Search for the cell housing the specified text and yield its [x, y] center coordinate. 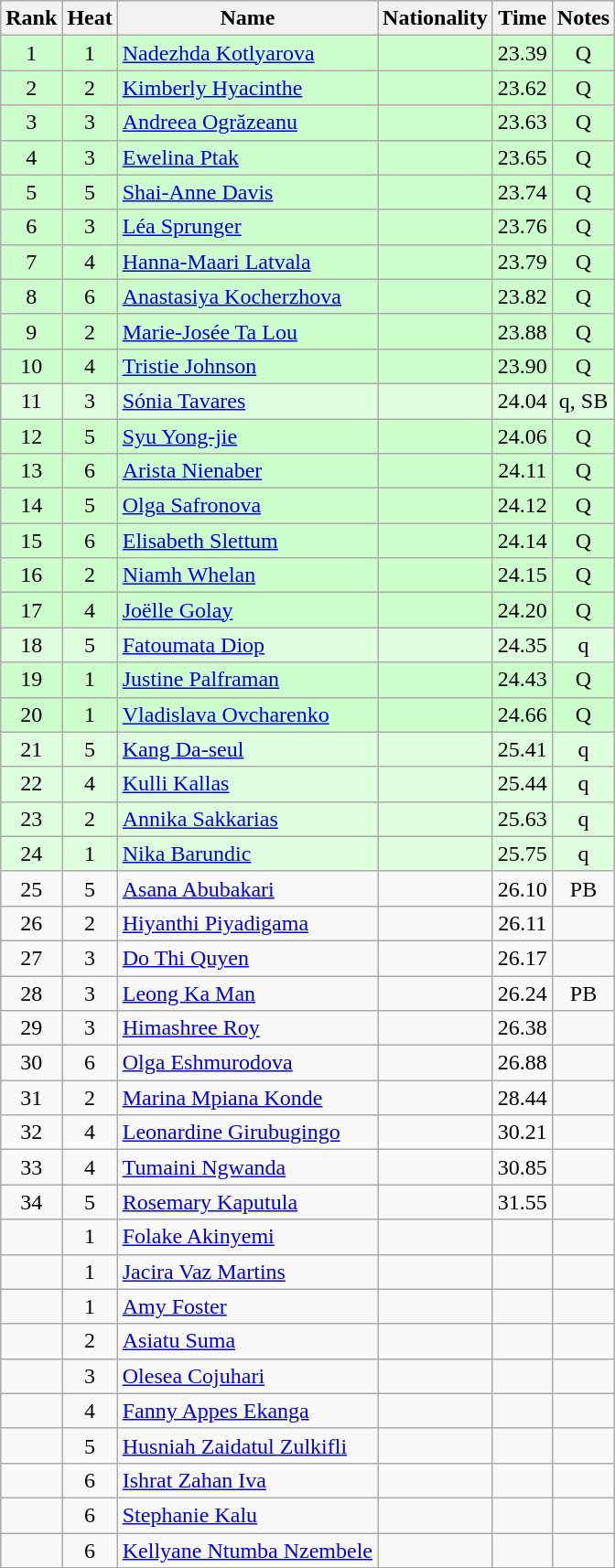
25.41 [522, 749]
23.39 [522, 53]
26.17 [522, 958]
23.63 [522, 123]
31.55 [522, 1202]
Kulli Kallas [247, 784]
Fatoumata Diop [247, 645]
Leonardine Girubugingo [247, 1133]
Joëlle Golay [247, 610]
Anastasiya Kocherzhova [247, 296]
13 [31, 471]
Kimberly Hyacinthe [247, 88]
Leong Ka Man [247, 993]
Asiatu Suma [247, 1341]
Sónia Tavares [247, 401]
23.82 [522, 296]
24.43 [522, 680]
Do Thi Quyen [247, 958]
25.75 [522, 854]
10 [31, 366]
16 [31, 575]
Léa Sprunger [247, 227]
30 [31, 1063]
Fanny Appes Ekanga [247, 1411]
24.20 [522, 610]
Nadezhda Kotlyarova [247, 53]
23.76 [522, 227]
Tumaini Ngwanda [247, 1167]
9 [31, 331]
27 [31, 958]
Jacira Vaz Martins [247, 1272]
23.62 [522, 88]
Time [522, 18]
Marie-Josée Ta Lou [247, 331]
7 [31, 262]
Rosemary Kaputula [247, 1202]
28 [31, 993]
31 [31, 1098]
23 [31, 819]
12 [31, 436]
24.14 [522, 541]
24.15 [522, 575]
Asana Abubakari [247, 888]
23.90 [522, 366]
32 [31, 1133]
Arista Nienaber [247, 471]
28.44 [522, 1098]
Andreea Ogrăzeanu [247, 123]
23.74 [522, 192]
19 [31, 680]
Heat [90, 18]
33 [31, 1167]
Elisabeth Slettum [247, 541]
24.12 [522, 506]
24 [31, 854]
26.38 [522, 1028]
26.88 [522, 1063]
Syu Yong-jie [247, 436]
Hanna-Maari Latvala [247, 262]
15 [31, 541]
Ewelina Ptak [247, 157]
21 [31, 749]
Kellyane Ntumba Nzembele [247, 1551]
17 [31, 610]
26.10 [522, 888]
24.04 [522, 401]
Tristie Johnson [247, 366]
26 [31, 923]
26.24 [522, 993]
Ishrat Zahan Iva [247, 1480]
24.35 [522, 645]
23.88 [522, 331]
34 [31, 1202]
Kang Da-seul [247, 749]
Nationality [436, 18]
8 [31, 296]
23.65 [522, 157]
Olga Eshmurodova [247, 1063]
30.85 [522, 1167]
Notes [583, 18]
Husniah Zaidatul Zulkifli [247, 1445]
22 [31, 784]
Rank [31, 18]
Niamh Whelan [247, 575]
18 [31, 645]
Olga Safronova [247, 506]
30.21 [522, 1133]
23.79 [522, 262]
Hiyanthi Piyadigama [247, 923]
Name [247, 18]
25.44 [522, 784]
Olesea Cojuhari [247, 1376]
24.66 [522, 714]
Nika Barundic [247, 854]
Himashree Roy [247, 1028]
11 [31, 401]
Annika Sakkarias [247, 819]
25.63 [522, 819]
Shai-Anne Davis [247, 192]
24.11 [522, 471]
Folake Akinyemi [247, 1237]
26.11 [522, 923]
29 [31, 1028]
25 [31, 888]
20 [31, 714]
14 [31, 506]
q, SB [583, 401]
Stephanie Kalu [247, 1515]
Amy Foster [247, 1306]
24.06 [522, 436]
Vladislava Ovcharenko [247, 714]
Marina Mpiana Konde [247, 1098]
Justine Palframan [247, 680]
